For the text-containing cell, return its midpoint in [x, y] coordinate format. 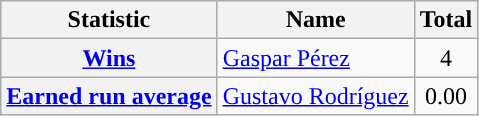
Name [316, 20]
0.00 [446, 96]
Earned run average [109, 96]
Total [446, 20]
Wins [109, 58]
Gustavo Rodríguez [316, 96]
Gaspar Pérez [316, 58]
4 [446, 58]
Statistic [109, 20]
